For the text-containing cell, return its midpoint in (X, Y) coordinate format. 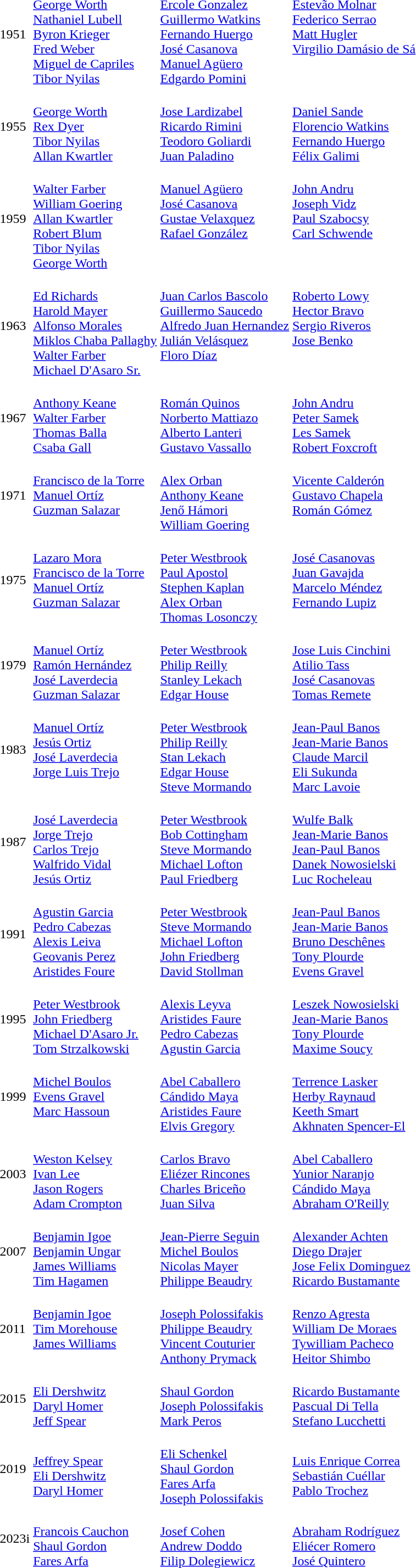
Anthony KeaneWalter FarberThomas BallaCsaba Gall (95, 418)
Peter WestbrookPhilip ReillyStan LekachEdgar HouseSteve Mormando (225, 750)
José LaverdeciaJorge TrejoCarlos TrejoWalfrido VidalJesús Ortiz (95, 842)
Juan Carlos BascoloGuillermo SaucedoAlfredo Juan HernandezJulián VelásquezFloro Díaz (225, 326)
Eli SchenkelShaul GordonFares ArfaJoseph Polossifakis (225, 1469)
Eli DershwitzDaryl HomerJeff Spear (95, 1399)
Shaul GordonJoseph PolossifakisMark Peros (225, 1399)
Carlos BravoEliézer RinconesCharles BriceñoJuan Silva (225, 1174)
Joseph PolossifakisPhilippe BeaudryVincent CouturierAnthony Prymack (225, 1329)
Peter WestbrookJohn FriedbergMichael D'Asaro Jr.Tom Strzalkowski (95, 1019)
Weston KelseyIvan LeeJason RogersAdam Crompton (95, 1174)
Francisco de la TorreManuel OrtízGuzman Salazar (95, 495)
Manuel OrtízRamón HernándezJosé LaverdeciaGuzman Salazar (95, 665)
Benjamin IgoeTim MorehouseJames Williams (95, 1329)
Peter WestbrookBob CottinghamSteve MormandoMichael LoftonPaul Friedberg (225, 842)
Jean-Pierre SeguinMichel BoulosNicolas MayerPhilippe Beaudry (225, 1251)
Abel CaballeroCándido MayaAristides FaureElvis Gregory (225, 1096)
Michel BoulosEvens GravelMarc Hassoun (95, 1096)
Ed RichardsHarold MayerAlfonso MoralesMiklos Chaba PallaghyWalter FarberMichael D'Asaro Sr. (95, 326)
Manuel OrtízJesús OrtizJosé LaverdeciaJorge Luis Trejo (95, 750)
Walter FarberWilliam GoeringAllan KwartlerRobert BlumTibor NyilasGeorge Worth (95, 219)
Manuel AgüeroJosé CasanovaGustae VelaxquezRafael González (225, 219)
Peter WestbrookPaul ApostolStephen KaplanAlex OrbanThomas Losonczy (225, 580)
Alexis LeyvaAristides FaurePedro CabezasAgustin Garcia (225, 1019)
Román QuinosNorberto MattiazoAlberto LanteriGustavo Vassallo (225, 418)
Peter WestbrookSteve MormandoMichael LoftonJohn FriedbergDavid Stollman (225, 934)
Agustin GarciaPedro CabezasAlexis LeivaGeovanis PerezAristides Foure (95, 934)
George WorthRex DyerTibor NyilasAllan Kwartler (95, 126)
Alex OrbanAnthony KeaneJenő HámoriWilliam Goering (225, 495)
Jose LardizabelRicardo RiminiTeodoro GoliardiJuan Paladino (225, 126)
Lazaro MoraFrancisco de la TorreManuel OrtízGuzman Salazar (95, 580)
Peter WestbrookPhilip ReillyStanley LekachEdgar House (225, 665)
Jeffrey SpearEli DershwitzDaryl Homer (95, 1469)
Benjamin IgoeBenjamin UngarJames WilliamsTim Hagamen (95, 1251)
